Detect which cell encompasses the target text, then output its [x, y] center coordinate. 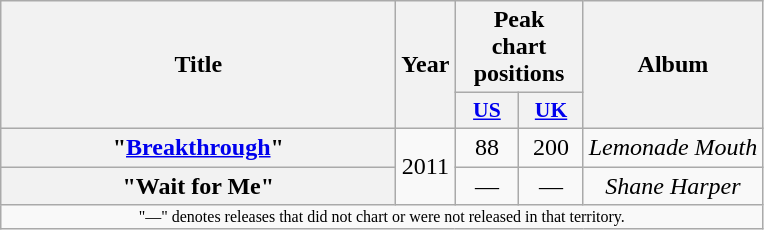
"Breakthrough" [198, 147]
200 [551, 147]
Peakchartpositions [519, 47]
Album [673, 65]
88 [487, 147]
US [487, 111]
UK [551, 111]
"Wait for Me" [198, 185]
Shane Harper [673, 185]
Year [426, 65]
"—" denotes releases that did not chart or were not released in that territory. [382, 217]
Title [198, 65]
2011 [426, 166]
Lemonade Mouth [673, 147]
